Extract the (X, Y) coordinate from the center of the cell holding the provided text.  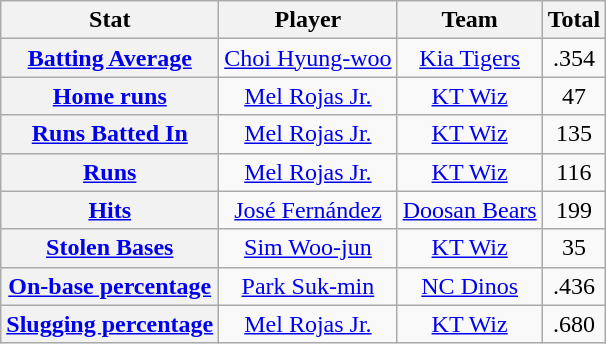
Park Suk-min (308, 286)
Home runs (110, 96)
Batting Average (110, 58)
116 (574, 172)
José Fernández (308, 210)
47 (574, 96)
On-base percentage (110, 286)
Slugging percentage (110, 324)
Sim Woo-jun (308, 248)
Player (308, 20)
.680 (574, 324)
199 (574, 210)
35 (574, 248)
Total (574, 20)
Stat (110, 20)
Hits (110, 210)
Stolen Bases (110, 248)
Runs (110, 172)
.436 (574, 286)
Runs Batted In (110, 134)
Team (470, 20)
135 (574, 134)
NC Dinos (470, 286)
Choi Hyung-woo (308, 58)
Kia Tigers (470, 58)
.354 (574, 58)
Doosan Bears (470, 210)
